Pinpoint the cell where the given text exists, returning its (X, Y) midpoint coordinate. 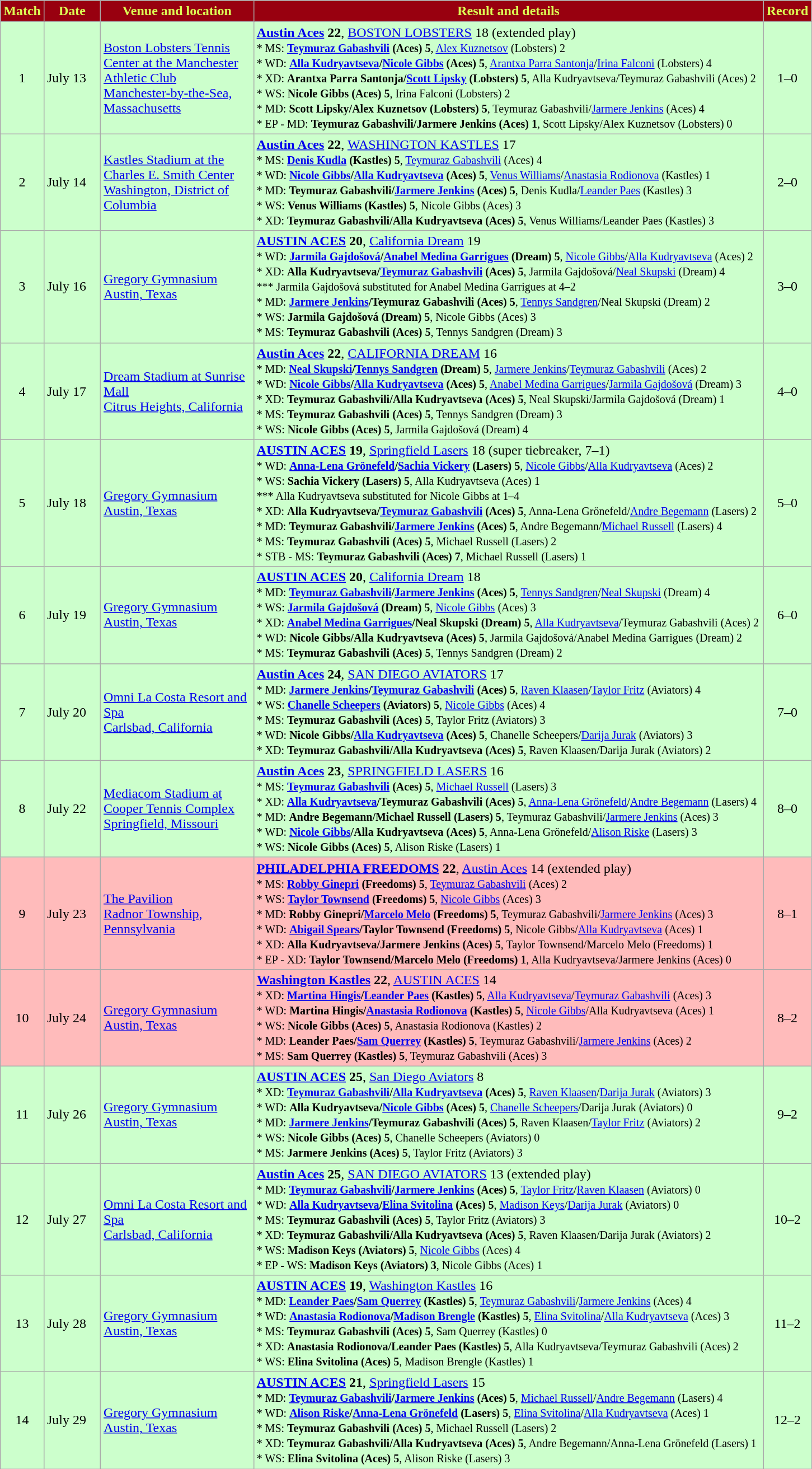
9–2 (787, 1114)
11 (22, 1114)
8–2 (787, 1018)
Result and details (508, 11)
July 22 (72, 808)
1 (22, 78)
1–0 (787, 78)
4–0 (787, 391)
12 (22, 1219)
8–1 (787, 913)
9 (22, 913)
July 24 (72, 1018)
July 23 (72, 913)
11–2 (787, 1323)
10 (22, 1018)
8 (22, 808)
July 29 (72, 1421)
13 (22, 1323)
8–0 (787, 808)
14 (22, 1421)
July 26 (72, 1114)
July 18 (72, 503)
Match (22, 11)
Mediacom Stadium at Cooper Tennis ComplexSpringfield, Missouri (177, 808)
3 (22, 287)
5–0 (787, 503)
2 (22, 183)
2–0 (787, 183)
July 27 (72, 1219)
Record (787, 11)
10–2 (787, 1219)
6 (22, 615)
Dream Stadium at Sunrise MallCitrus Heights, California (177, 391)
July 17 (72, 391)
5 (22, 503)
12–2 (787, 1421)
Kastles Stadium at the Charles E. Smith CenterWashington, District of Columbia (177, 183)
Boston Lobsters Tennis Center at the Manchester Athletic ClubManchester-by-the-Sea, Massachusetts (177, 78)
Date (72, 11)
July 28 (72, 1323)
4 (22, 391)
July 14 (72, 183)
July 19 (72, 615)
July 20 (72, 712)
7–0 (787, 712)
7 (22, 712)
July 16 (72, 287)
6–0 (787, 615)
July 13 (72, 78)
The PavilionRadnor Township, Pennsylvania (177, 913)
Venue and location (177, 11)
3–0 (787, 287)
